Output the (x, y) coordinate of the center of the cell containing the given text.  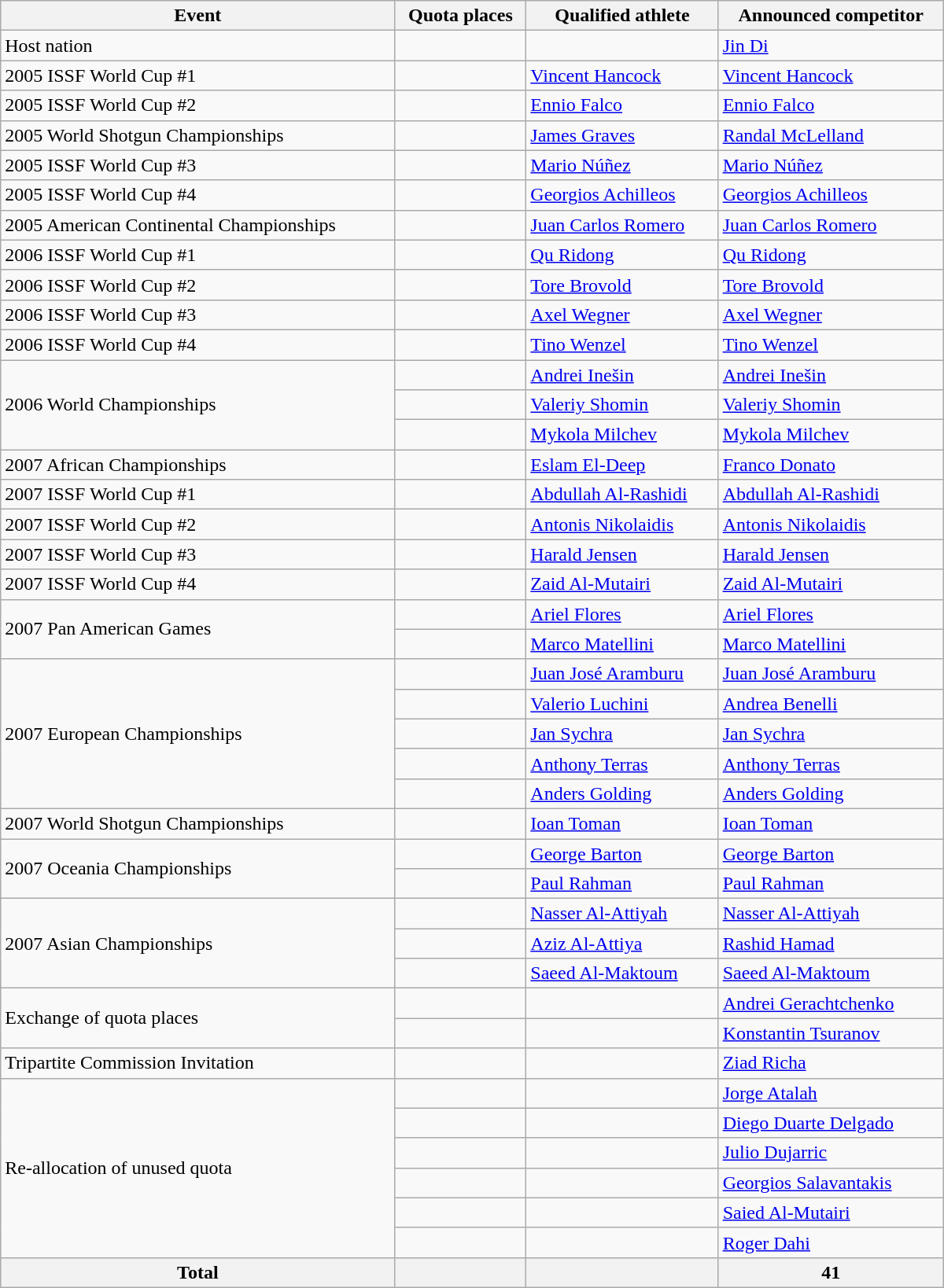
Jorge Atalah (831, 1093)
2006 ISSF World Cup #2 (198, 285)
Announced competitor (831, 16)
2007 African Championships (198, 465)
Exchange of quota places (198, 1018)
2005 ISSF World Cup #3 (198, 165)
2007 ISSF World Cup #2 (198, 524)
James Graves (622, 135)
2005 ISSF World Cup #2 (198, 105)
Randal McLelland (831, 135)
Andrei Gerachtchenko (831, 1003)
Andrea Benelli (831, 704)
2007 Oceania Championships (198, 868)
Ziad Richa (831, 1063)
2005 ISSF World Cup #4 (198, 195)
Saied Al-Mutairi (831, 1213)
2007 World Shotgun Championships (198, 823)
Event (198, 16)
Eslam El-Deep (622, 465)
41 (831, 1272)
Julio Dujarric (831, 1153)
2007 Asian Championships (198, 944)
Franco Donato (831, 465)
Quota places (461, 16)
Georgios Salavantakis (831, 1183)
2006 ISSF World Cup #4 (198, 344)
Tripartite Commission Invitation (198, 1063)
2005 American Continental Championships (198, 225)
Jin Di (831, 46)
2005 World Shotgun Championships (198, 135)
2007 ISSF World Cup #1 (198, 495)
Roger Dahi (831, 1242)
Konstantin Tsuranov (831, 1033)
2006 World Championships (198, 405)
2006 ISSF World Cup #3 (198, 315)
Total (198, 1272)
2007 ISSF World Cup #4 (198, 584)
2007 ISSF World Cup #3 (198, 554)
Rashid Hamad (831, 944)
2007 European Championships (198, 734)
Host nation (198, 46)
2007 Pan American Games (198, 629)
Re-allocation of unused quota (198, 1168)
Valerio Luchini (622, 704)
Qualified athlete (622, 16)
2006 ISSF World Cup #1 (198, 255)
2005 ISSF World Cup #1 (198, 75)
Aziz Al-Attiya (622, 944)
Diego Duarte Delgado (831, 1123)
